Capture the cell that displays the provided text and extract its [X, Y] central coordinate. 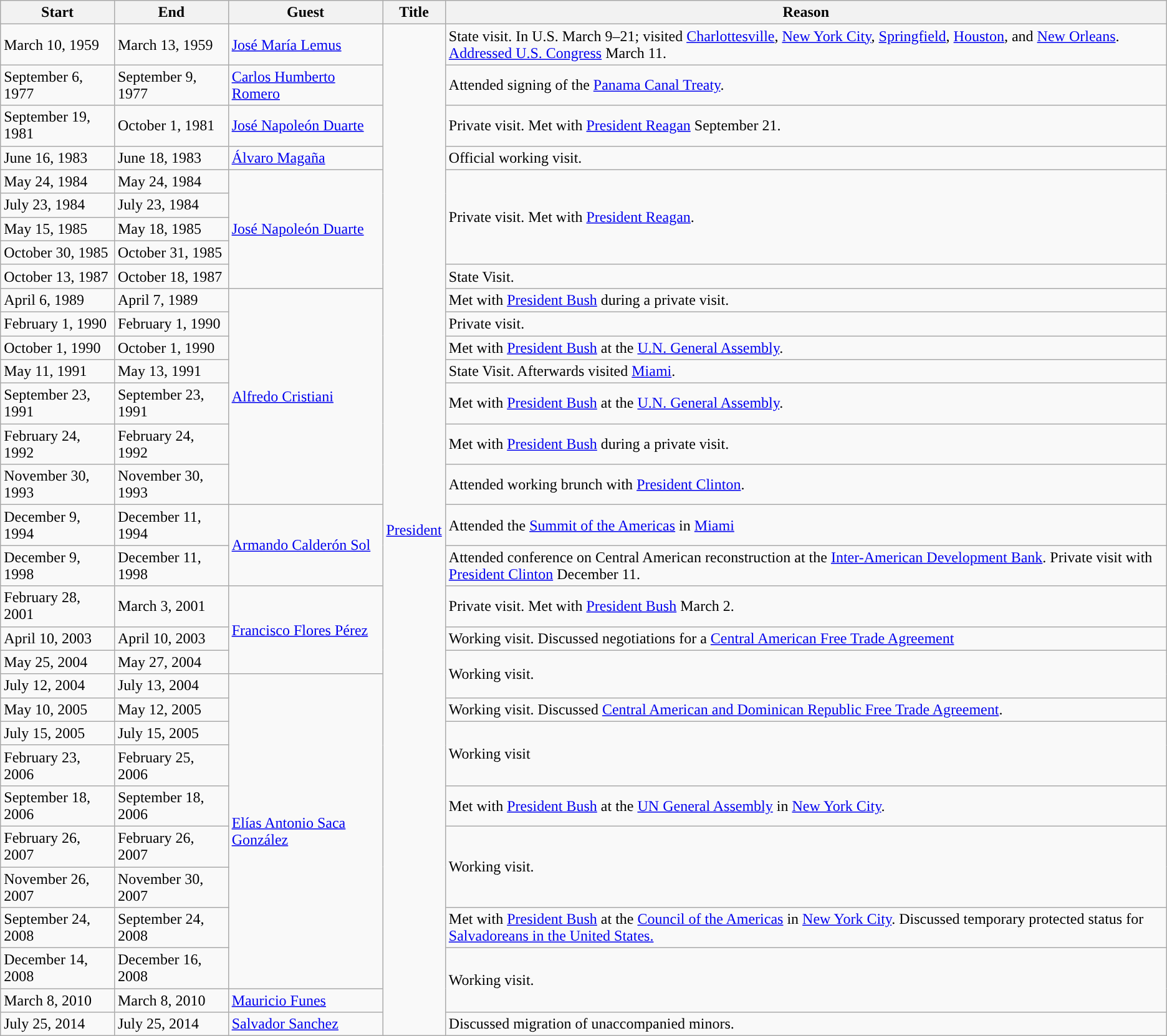
December 16, 2008 [171, 969]
Working visit. Discussed Central American and Dominican Republic Free Trade Agreement. [805, 709]
Private visit. [805, 324]
May 11, 1991 [57, 372]
Private visit. Met with President Reagan September 21. [805, 126]
Official working visit. [805, 158]
October 31, 1985 [171, 252]
September 6, 1977 [57, 85]
State Visit. [805, 276]
February 25, 2006 [171, 765]
Discussed migration of unaccompanied minors. [805, 1024]
Start [57, 12]
José María Lemus [305, 45]
July 12, 2004 [57, 686]
State visit. In U.S. March 9–21; visited Charlottesville, New York City, Springfield, Houston, and New Orleans. Addressed U.S. Congress March 11. [805, 45]
September 9, 1977 [171, 85]
February 23, 2006 [57, 765]
June 16, 1983 [57, 158]
Attended signing of the Panama Canal Treaty. [805, 85]
President [414, 530]
May 12, 2005 [171, 709]
May 25, 2004 [57, 662]
May 13, 1991 [171, 372]
June 18, 1983 [171, 158]
October 13, 1987 [57, 276]
May 10, 2005 [57, 709]
September 19, 1981 [57, 126]
Attended working brunch with President Clinton. [805, 485]
December 11, 1994 [171, 525]
May 18, 1985 [171, 229]
December 14, 2008 [57, 969]
May 15, 1985 [57, 229]
Elías Antonio Saca González [305, 832]
March 13, 1959 [171, 45]
End [171, 12]
Attended conference on Central American reconstruction at the Inter-American Development Bank. Private visit with President Clinton December 11. [805, 566]
November 26, 2007 [57, 886]
Alfredo Cristiani [305, 396]
Guest [305, 12]
Private visit. Met with President Reagan. [805, 217]
Álvaro Magaña [305, 158]
December 9, 1994 [57, 525]
March 3, 2001 [171, 606]
November 30, 2007 [171, 886]
Title [414, 12]
Salvador Sanchez [305, 1024]
October 30, 1985 [57, 252]
Working visit [805, 753]
February 28, 2001 [57, 606]
April 7, 1989 [171, 300]
May 27, 2004 [171, 662]
July 13, 2004 [171, 686]
Carlos Humberto Romero [305, 85]
Reason [805, 12]
October 1, 1981 [171, 126]
April 6, 1989 [57, 300]
Met with President Bush at the Council of the Americas in New York City. Discussed temporary protected status for Salvadoreans in the United States. [805, 928]
State Visit. Afterwards visited Miami. [805, 372]
Francisco Flores Pérez [305, 630]
December 9, 1998 [57, 566]
December 11, 1998 [171, 566]
Working visit. Discussed negotiations for a Central American Free Trade Agreement [805, 638]
Armando Calderón Sol [305, 545]
October 18, 1987 [171, 276]
Mauricio Funes [305, 1000]
Attended the Summit of the Americas in Miami [805, 525]
Met with President Bush at the UN General Assembly in New York City. [805, 805]
Private visit. Met with President Bush March 2. [805, 606]
March 10, 1959 [57, 45]
